Search for the cell housing the specified text and yield its (X, Y) center coordinate. 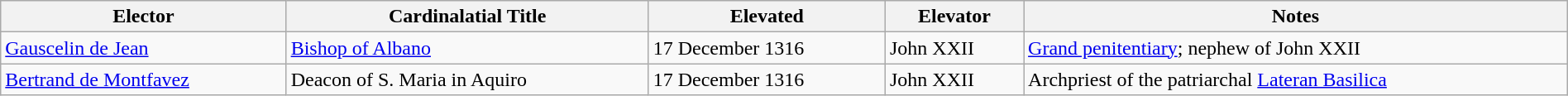
Bertrand de Montfavez (144, 79)
Gauscelin de Jean (144, 48)
Grand penitentiary; nephew of John XXII (1296, 48)
Archpriest of the patriarchal Lateran Basilica (1296, 79)
Elevated (767, 17)
Notes (1296, 17)
Deacon of S. Maria in Aquiro (467, 79)
Bishop of Albano (467, 48)
Cardinalatial Title (467, 17)
Elector (144, 17)
Elevator (954, 17)
